Capture the cell that displays the provided text and extract its (X, Y) central coordinate. 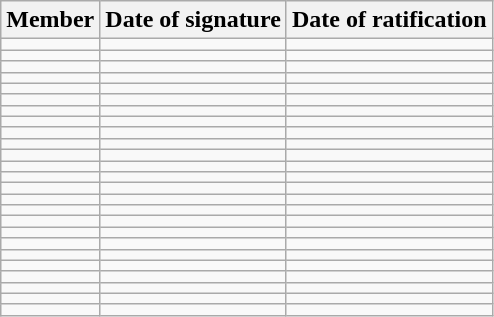
Date of signature (194, 20)
Member (50, 20)
Date of ratification (389, 20)
